Detect which cell encompasses the target text, then output its [x, y] center coordinate. 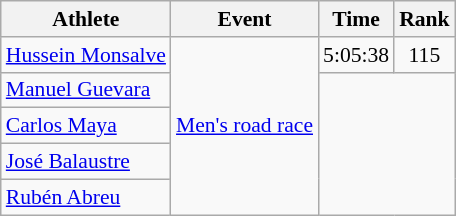
Time [356, 19]
Athlete [86, 19]
Men's road race [244, 126]
Rubén Abreu [86, 197]
José Balaustre [86, 162]
Manuel Guevara [86, 90]
5:05:38 [356, 55]
Carlos Maya [86, 126]
Hussein Monsalve [86, 55]
Event [244, 19]
115 [424, 55]
Rank [424, 19]
